Return the [x, y] coordinate for the center point of the cell that contains the specified text.  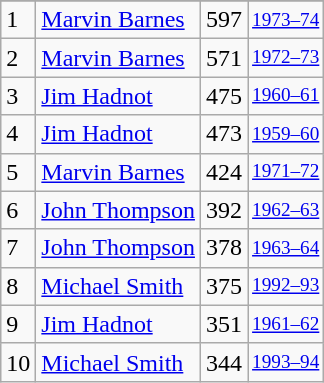
424 [224, 172]
473 [224, 134]
6 [18, 210]
1962–63 [286, 210]
5 [18, 172]
8 [18, 286]
1993–94 [286, 362]
10 [18, 362]
1963–64 [286, 248]
378 [224, 248]
1972–73 [286, 58]
2 [18, 58]
1992–93 [286, 286]
3 [18, 96]
1973–74 [286, 20]
1961–62 [286, 324]
1971–72 [286, 172]
1960–61 [286, 96]
1959–60 [286, 134]
1 [18, 20]
7 [18, 248]
344 [224, 362]
571 [224, 58]
392 [224, 210]
351 [224, 324]
597 [224, 20]
4 [18, 134]
375 [224, 286]
9 [18, 324]
475 [224, 96]
